Capture the cell that displays the provided text and extract its [x, y] central coordinate. 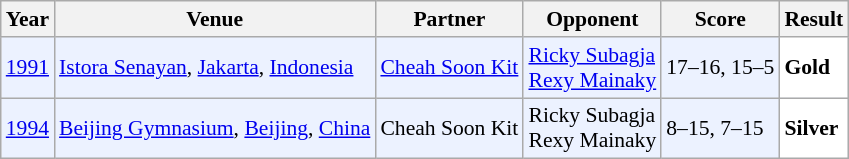
1991 [28, 68]
Result [814, 19]
Istora Senayan, Jakarta, Indonesia [214, 68]
Partner [449, 19]
17–16, 15–5 [720, 68]
Score [720, 19]
1994 [28, 128]
Silver [814, 128]
8–15, 7–15 [720, 128]
Opponent [592, 19]
Beijing Gymnasium, Beijing, China [214, 128]
Venue [214, 19]
Gold [814, 68]
Year [28, 19]
